Return the [x, y] coordinate for the center point of the cell that contains the specified text.  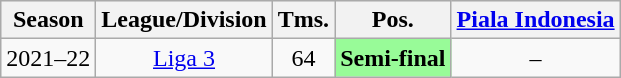
Liga 3 [184, 58]
Pos. [393, 20]
Semi-final [393, 58]
2021–22 [48, 58]
League/Division [184, 20]
Season [48, 20]
Piala Indonesia [536, 20]
Tms. [303, 20]
64 [303, 58]
– [536, 58]
